Scan for the cell matching the given text and deliver its [X, Y] coordinate at center. 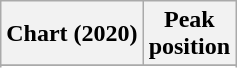
Chart (2020) [72, 34]
Peakposition [189, 34]
